For the text-containing cell, return its midpoint in [x, y] coordinate format. 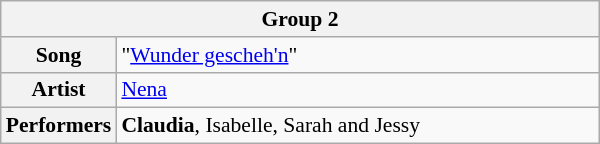
Performers [59, 126]
Artist [59, 90]
"Wunder gescheh'n" [358, 55]
Song [59, 55]
Nena [358, 90]
Group 2 [300, 19]
Claudia, Isabelle, Sarah and Jessy [358, 126]
